Return the (x, y) coordinate for the center point of the cell that contains the specified text.  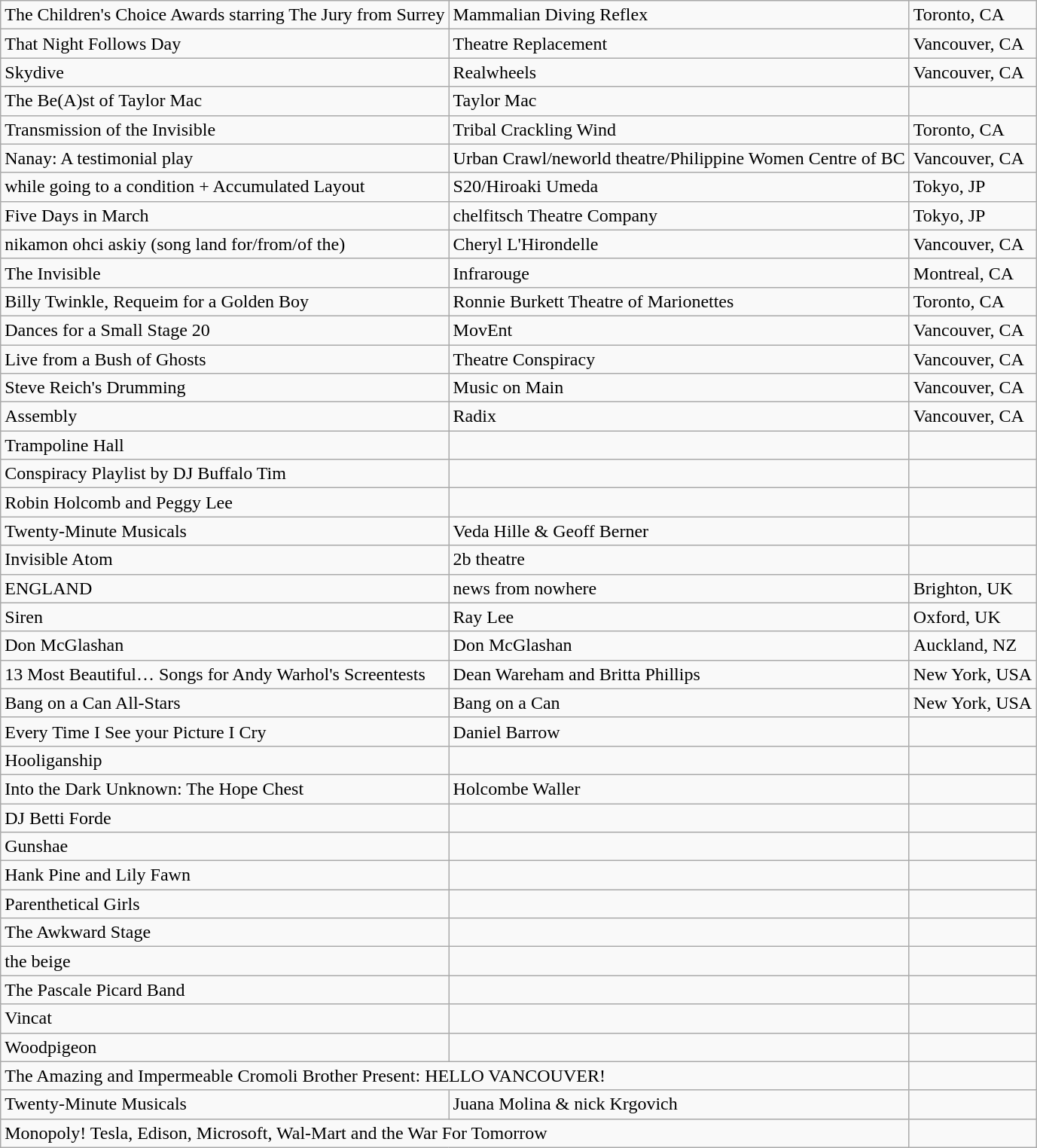
Siren (224, 617)
Ronnie Burkett Theatre of Marionettes (679, 301)
Into the Dark Unknown: The Hope Chest (224, 789)
Montreal, CA (972, 273)
Billy Twinkle, Requeim for a Golden Boy (224, 301)
The Awkward Stage (224, 933)
Realwheels (679, 72)
while going to a condition + Accumulated Layout (224, 187)
Hooliganship (224, 760)
Mammalian Diving Reflex (679, 15)
Steve Reich's Drumming (224, 388)
Bang on a Can All-Stars (224, 703)
Taylor Mac (679, 101)
Daniel Barrow (679, 731)
Music on Main (679, 388)
Woodpigeon (224, 1047)
Hank Pine and Lily Fawn (224, 875)
the beige (224, 961)
Brighton, UK (972, 588)
That Night Follows Day (224, 44)
Juana Molina & nick Krgovich (679, 1104)
Five Days in March (224, 215)
Oxford, UK (972, 617)
Tribal Crackling Wind (679, 130)
Dances for a Small Stage 20 (224, 330)
S20/Hiroaki Umeda (679, 187)
Auckland, NZ (972, 646)
Holcombe Waller (679, 789)
The Invisible (224, 273)
Assembly (224, 417)
Live from a Bush of Ghosts (224, 359)
Skydive (224, 72)
Robin Holcomb and Peggy Lee (224, 502)
Parenthetical Girls (224, 904)
Conspiracy Playlist by DJ Buffalo Tim (224, 474)
Vincat (224, 1018)
Every Time I See your Picture I Cry (224, 731)
13 Most Beautiful… Songs for Andy Warhol's Screentests (224, 674)
Bang on a Can (679, 703)
DJ Betti Forde (224, 817)
Gunshae (224, 847)
Theatre Conspiracy (679, 359)
The Be(A)st of Taylor Mac (224, 101)
Radix (679, 417)
news from nowhere (679, 588)
Urban Crawl/neworld theatre/Philippine Women Centre of BC (679, 158)
2b theatre (679, 560)
Theatre Replacement (679, 44)
Transmission of the Invisible (224, 130)
ENGLAND (224, 588)
The Pascale Picard Band (224, 990)
Nanay: A testimonial play (224, 158)
Veda Hille & Geoff Berner (679, 531)
nikamon ohci askiy (song land for/from/of the) (224, 244)
Monopoly! Tesla, Edison, Microsoft, Wal-Mart and the War For Tomorrow (455, 1133)
Dean Wareham and Britta Phillips (679, 674)
Invisible Atom (224, 560)
Ray Lee (679, 617)
chelfitsch Theatre Company (679, 215)
Infrarouge (679, 273)
MovEnt (679, 330)
The Amazing and Impermeable Cromoli Brother Present: HELLO VANCOUVER! (455, 1076)
Cheryl L'Hirondelle (679, 244)
Trampoline Hall (224, 445)
The Children's Choice Awards starring The Jury from Surrey (224, 15)
